Provide the (x, y) coordinate of the cell's center where the given text is located.  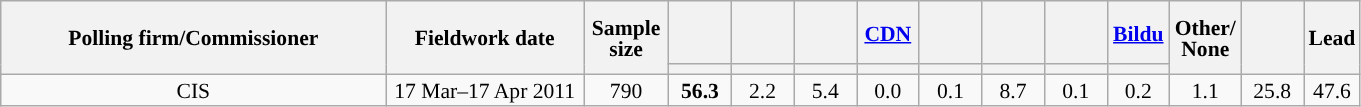
Sample size (626, 38)
Lead (1332, 38)
Bildu (1138, 32)
2.2 (762, 90)
Polling firm/Commissioner (194, 38)
0.0 (888, 90)
0.2 (1138, 90)
790 (626, 90)
8.7 (1014, 90)
1.1 (1206, 90)
56.3 (700, 90)
CIS (194, 90)
CDN (888, 32)
47.6 (1332, 90)
25.8 (1272, 90)
Other/None (1206, 38)
5.4 (826, 90)
Fieldwork date (485, 38)
17 Mar–17 Apr 2011 (485, 90)
